From the cell containing the given text, extract its center point as (X, Y) coordinate. 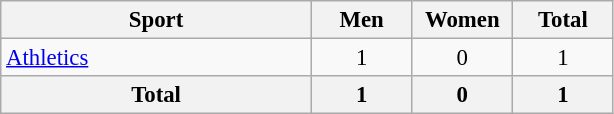
Men (362, 20)
Sport (156, 20)
Women (462, 20)
Athletics (156, 58)
